Scan for the cell matching the given text and deliver its (x, y) coordinate at center. 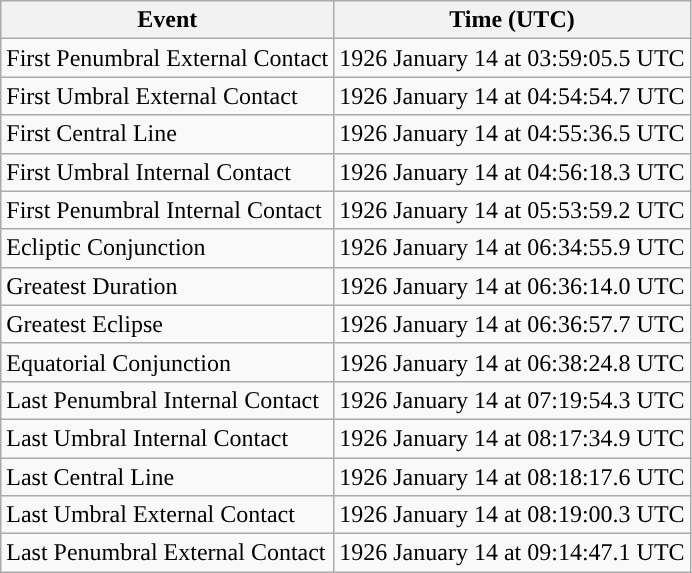
1926 January 14 at 08:19:00.3 UTC (512, 515)
1926 January 14 at 07:19:54.3 UTC (512, 400)
Last Central Line (168, 477)
First Penumbral External Contact (168, 58)
Last Penumbral Internal Contact (168, 400)
First Penumbral Internal Contact (168, 210)
First Umbral Internal Contact (168, 172)
First Umbral External Contact (168, 96)
1926 January 14 at 06:36:57.7 UTC (512, 324)
1926 January 14 at 08:18:17.6 UTC (512, 477)
1926 January 14 at 05:53:59.2 UTC (512, 210)
1926 January 14 at 04:55:36.5 UTC (512, 134)
Greatest Duration (168, 286)
Last Umbral External Contact (168, 515)
Equatorial Conjunction (168, 362)
Event (168, 20)
1926 January 14 at 04:54:54.7 UTC (512, 96)
1926 January 14 at 06:34:55.9 UTC (512, 248)
Last Penumbral External Contact (168, 553)
First Central Line (168, 134)
Ecliptic Conjunction (168, 248)
1926 January 14 at 06:36:14.0 UTC (512, 286)
1926 January 14 at 06:38:24.8 UTC (512, 362)
1926 January 14 at 09:14:47.1 UTC (512, 553)
1926 January 14 at 03:59:05.5 UTC (512, 58)
1926 January 14 at 08:17:34.9 UTC (512, 438)
Greatest Eclipse (168, 324)
Time (UTC) (512, 20)
1926 January 14 at 04:56:18.3 UTC (512, 172)
Last Umbral Internal Contact (168, 438)
